Identify which cell holds the provided text, then report its [x, y] central coordinate. 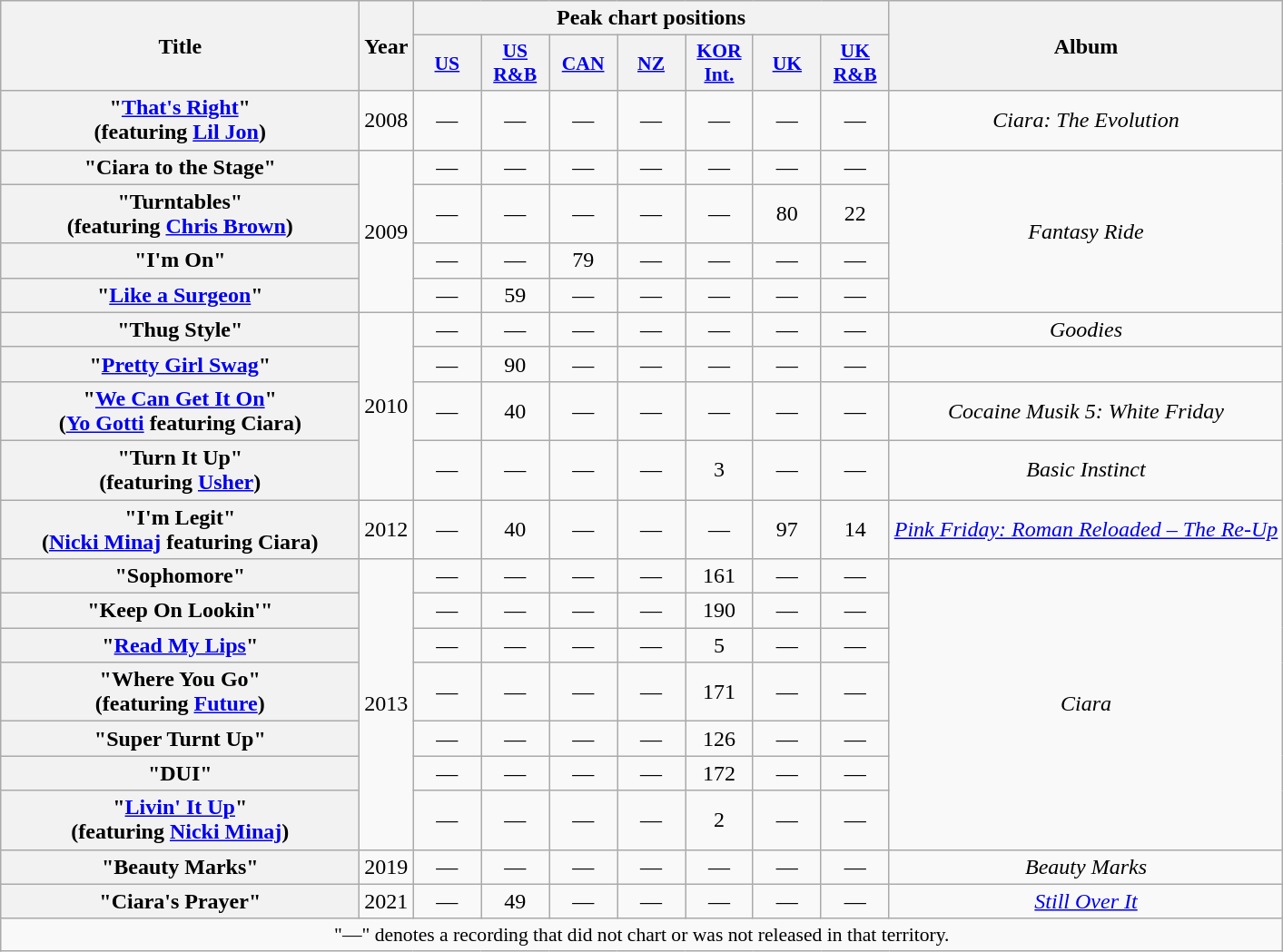
US [447, 64]
2013 [387, 704]
CAN [583, 64]
"Beauty Marks" [180, 867]
"Super Turnt Up" [180, 739]
161 [719, 576]
90 [516, 364]
"Pretty Girl Swag" [180, 364]
"Sophomore" [180, 576]
"I'm On" [180, 260]
NZ [652, 64]
3 [719, 470]
"Livin' It Up"(featuring Nicki Minaj) [180, 820]
2019 [387, 867]
2 [719, 820]
Basic Instinct [1086, 470]
Title [180, 45]
Fantasy Ride [1086, 231]
Ciara [1086, 704]
5 [719, 645]
"Ciara's Prayer" [180, 901]
Goodies [1086, 329]
2010 [387, 406]
"Thug Style" [180, 329]
UK [786, 64]
80 [786, 214]
Pink Friday: Roman Reloaded – The Re-Up [1086, 528]
2021 [387, 901]
UK R&B [855, 64]
2009 [387, 231]
2012 [387, 528]
190 [719, 611]
US R&B [516, 64]
"Turn It Up"(featuring Usher) [180, 470]
"I'm Legit"(Nicki Minaj featuring Ciara) [180, 528]
"That's Right"(featuring Lil Jon) [180, 120]
172 [719, 773]
Still Over It [1086, 901]
"Like a Surgeon" [180, 295]
KOR Int. [719, 64]
"Keep On Lookin'" [180, 611]
"—" denotes a recording that did not chart or was not released in that territory. [642, 935]
"Read My Lips" [180, 645]
79 [583, 260]
126 [719, 739]
Peak chart positions [651, 18]
Ciara: The Evolution [1086, 120]
Album [1086, 45]
59 [516, 295]
"Ciara to the Stage" [180, 167]
"Where You Go"(featuring Future) [180, 692]
Beauty Marks [1086, 867]
14 [855, 528]
"Turntables"(featuring Chris Brown) [180, 214]
49 [516, 901]
97 [786, 528]
171 [719, 692]
"DUI" [180, 773]
22 [855, 214]
"We Can Get It On"(Yo Gotti featuring Ciara) [180, 410]
Year [387, 45]
2008 [387, 120]
Cocaine Musik 5: White Friday [1086, 410]
